Scan for the cell matching the given text and deliver its (x, y) coordinate at center. 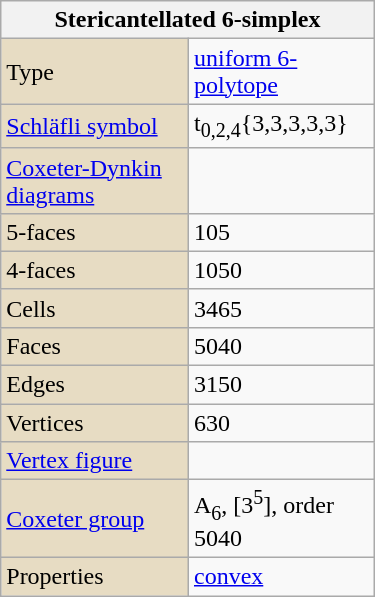
Type (95, 72)
Properties (95, 577)
Edges (95, 385)
3150 (281, 385)
A6, [35], order 5040 (281, 519)
Schläfli symbol (95, 126)
105 (281, 232)
uniform 6-polytope (281, 72)
5040 (281, 346)
Cells (95, 308)
Coxeter-Dynkin diagrams (95, 180)
4-faces (95, 270)
Vertices (95, 423)
Stericantellated 6-simplex (188, 20)
t0,2,4{3,3,3,3,3} (281, 126)
convex (281, 577)
Vertex figure (95, 461)
Faces (95, 346)
1050 (281, 270)
5-faces (95, 232)
3465 (281, 308)
630 (281, 423)
Coxeter group (95, 519)
